Identify which cell holds the provided text, then report its (X, Y) central coordinate. 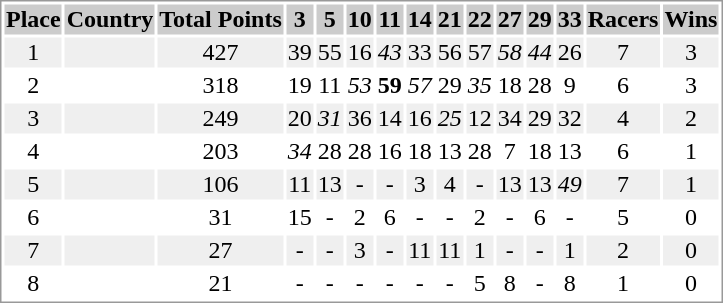
25 (450, 119)
53 (360, 85)
26 (570, 53)
22 (480, 19)
55 (330, 53)
Racers (623, 19)
Place (33, 19)
32 (570, 119)
9 (570, 85)
56 (450, 53)
15 (300, 217)
Country (110, 19)
39 (300, 53)
427 (220, 53)
Total Points (220, 19)
20 (300, 119)
106 (220, 185)
19 (300, 85)
10 (360, 19)
44 (540, 53)
Wins (691, 19)
203 (220, 151)
35 (480, 85)
249 (220, 119)
49 (570, 185)
59 (390, 85)
12 (480, 119)
318 (220, 85)
58 (510, 53)
43 (390, 53)
36 (360, 119)
